Output the [x, y] coordinate of the center of the cell containing the given text.  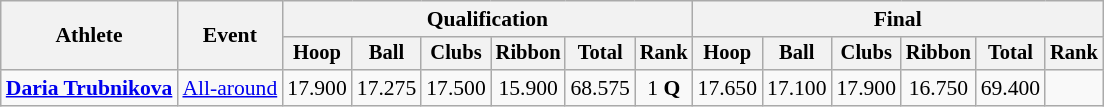
All-around [230, 88]
1 Q [664, 88]
Daria Trubnikova [90, 88]
Final [898, 19]
17.500 [456, 88]
68.575 [600, 88]
69.400 [1010, 88]
15.900 [528, 88]
17.650 [728, 88]
Athlete [90, 36]
17.100 [796, 88]
16.750 [938, 88]
Event [230, 36]
17.275 [386, 88]
Qualification [487, 19]
